Locate the cell with the specified text and output its [X, Y] center coordinate. 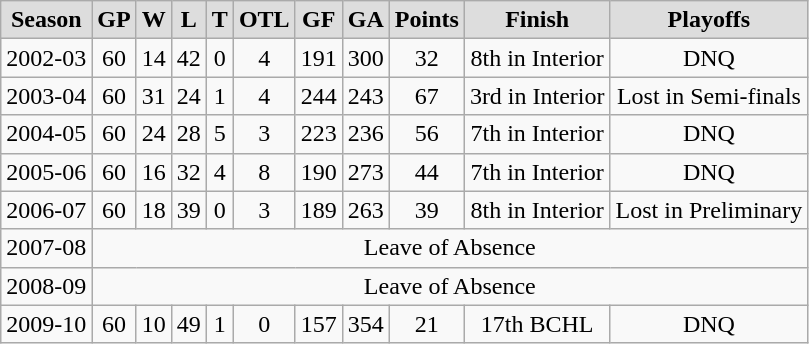
17th BCHL [537, 324]
Lost in Semi-finals [709, 96]
67 [426, 96]
T [220, 20]
243 [366, 96]
42 [188, 58]
49 [188, 324]
2007-08 [46, 248]
W [154, 20]
28 [188, 134]
263 [366, 210]
16 [154, 172]
2009-10 [46, 324]
157 [318, 324]
Lost in Preliminary [709, 210]
2004-05 [46, 134]
190 [318, 172]
8 [264, 172]
GF [318, 20]
21 [426, 324]
L [188, 20]
191 [318, 58]
244 [318, 96]
GP [114, 20]
Finish [537, 20]
2006-07 [46, 210]
10 [154, 324]
44 [426, 172]
Season [46, 20]
354 [366, 324]
5 [220, 134]
236 [366, 134]
2008-09 [46, 286]
14 [154, 58]
GA [366, 20]
18 [154, 210]
3rd in Interior [537, 96]
31 [154, 96]
Playoffs [709, 20]
56 [426, 134]
189 [318, 210]
2005-06 [46, 172]
OTL [264, 20]
300 [366, 58]
273 [366, 172]
2003-04 [46, 96]
Points [426, 20]
2002-03 [46, 58]
223 [318, 134]
